Detect which cell encompasses the target text, then output its (x, y) center coordinate. 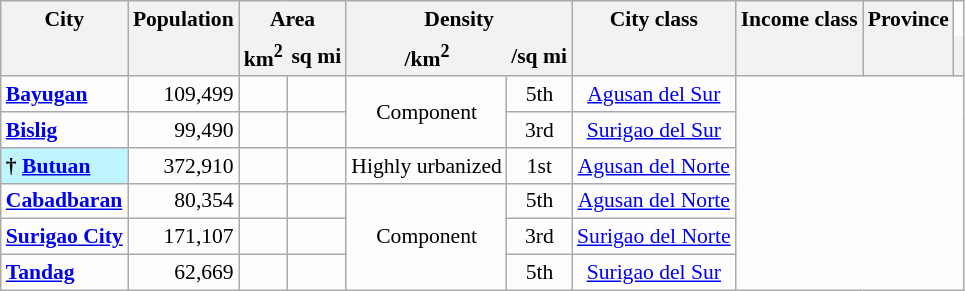
Density (459, 18)
Bayugan (64, 95)
Population (184, 18)
Tandag (64, 273)
Income class (800, 18)
372,910 (184, 166)
Surigao City (64, 237)
80,354 (184, 201)
sq mi (316, 56)
Highly urbanized (426, 166)
City class (654, 18)
† Butuan (64, 166)
Province (908, 18)
City (64, 18)
Cabadbaran (64, 201)
/sq mi (540, 56)
62,669 (184, 273)
109,499 (184, 95)
/km2 (426, 56)
Area (293, 18)
99,490 (184, 130)
Bislig (64, 130)
Surigao del Norte (654, 237)
171,107 (184, 237)
1st (540, 166)
Agusan del Sur (654, 95)
km2 (263, 56)
